Extract the [X, Y] coordinate from the center of the cell holding the provided text.  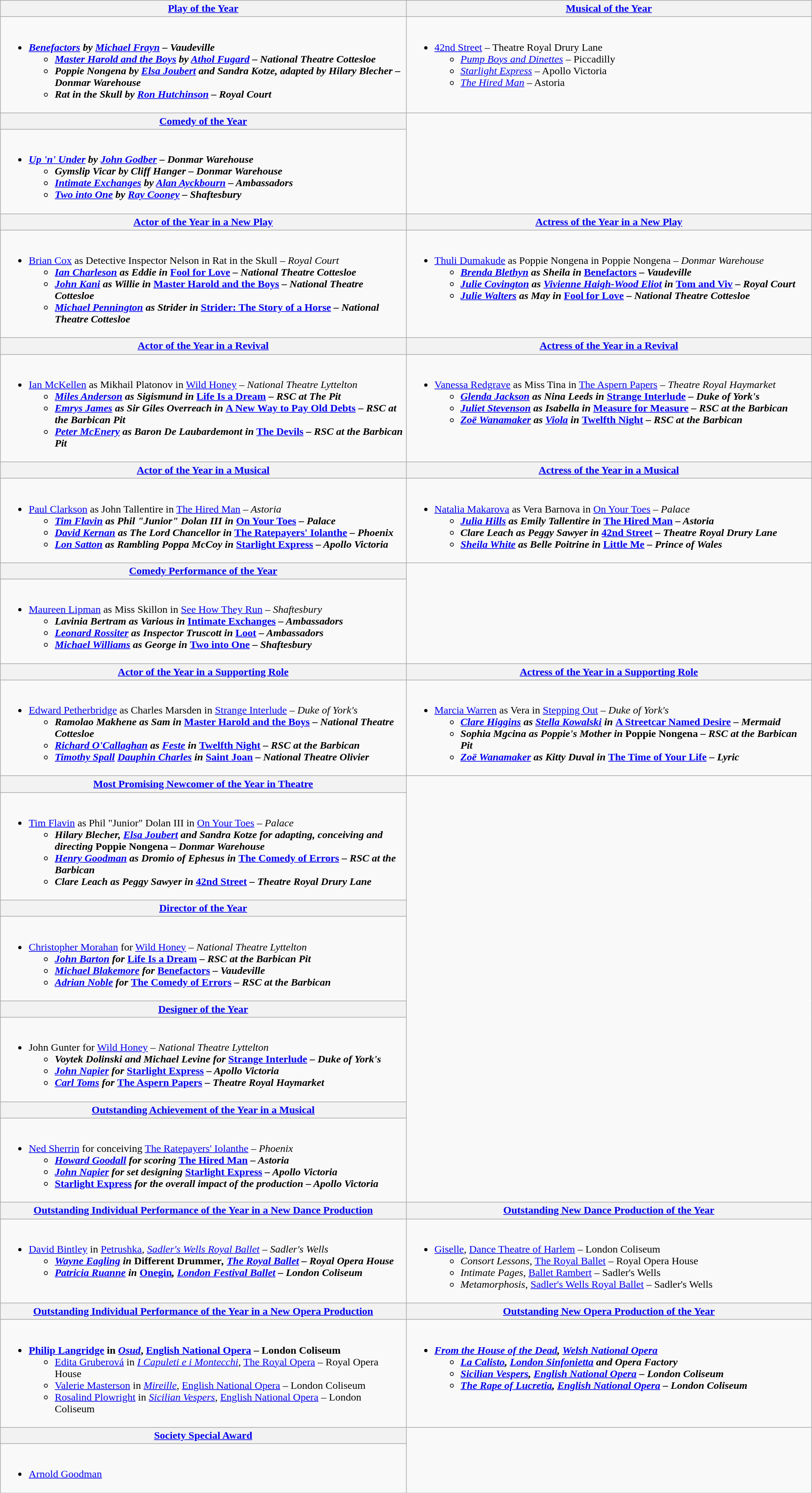
Actress of the Year in a Musical [609, 470]
Musical of the Year [609, 9]
Outstanding Achievement of the Year in a Musical [203, 1110]
Actor of the Year in a Musical [203, 470]
Actress of the Year in a Revival [609, 346]
Designer of the Year [203, 1009]
Outstanding New Opera Production of the Year [609, 1311]
Actor of the Year in a Supporting Role [203, 671]
Most Promising Newcomer of the Year in Theatre [203, 784]
Actor of the Year in a New Play [203, 222]
Comedy Performance of the Year [203, 571]
Society Special Award [203, 1435]
Outstanding Individual Performance of the Year in a New Dance Production [203, 1210]
Comedy of the Year [203, 121]
Director of the Year [203, 908]
Outstanding New Dance Production of the Year [609, 1210]
Outstanding Individual Performance of the Year in a New Opera Production [203, 1311]
Actress of the Year in a Supporting Role [609, 671]
Arnold Goodman [203, 1468]
42nd Street – Theatre Royal Drury LanePump Boys and Dinettes – PiccadillyStarlight Express – Apollo VictoriaThe Hired Man – Astoria [609, 65]
Actor of the Year in a Revival [203, 346]
Actress of the Year in a New Play [609, 222]
Play of the Year [203, 9]
